Capture the cell that displays the provided text and extract its (X, Y) central coordinate. 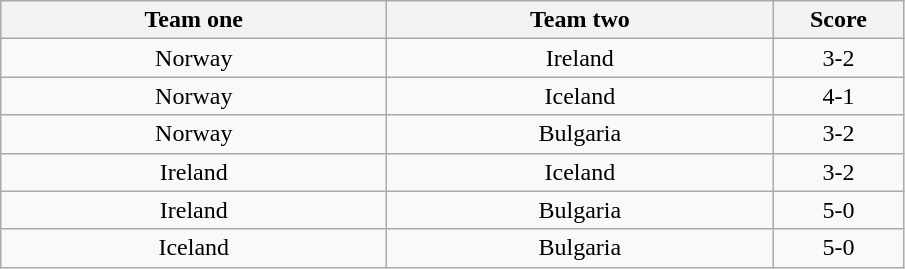
4-1 (838, 96)
Team one (194, 20)
Team two (580, 20)
Score (838, 20)
